Pinpoint the cell where the given text exists, returning its (X, Y) midpoint coordinate. 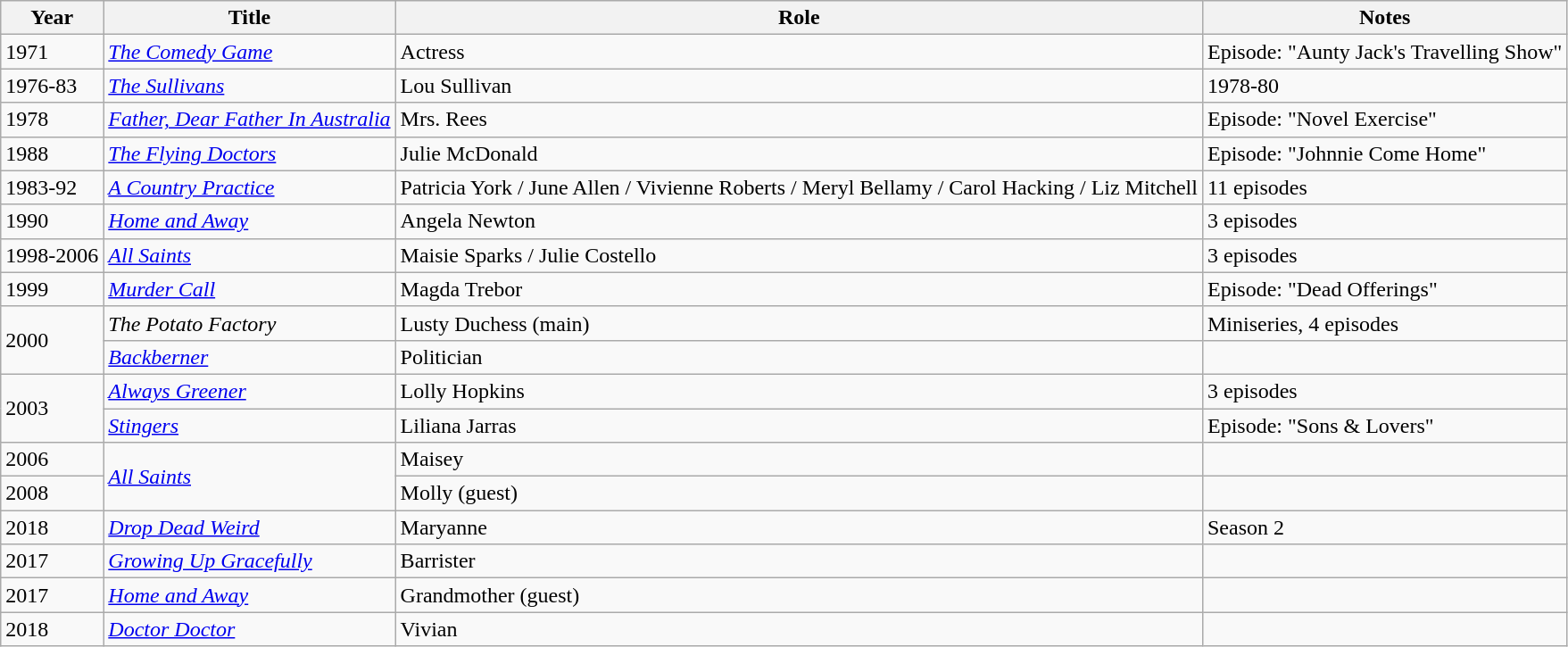
Lolly Hopkins (799, 391)
Maisie Sparks / Julie Costello (799, 255)
The Flying Doctors (250, 153)
Episode: "Johnnie Come Home" (1384, 153)
2008 (52, 494)
1978 (52, 120)
1998-2006 (52, 255)
A Country Practice (250, 187)
Always Greener (250, 391)
Doctor Doctor (250, 629)
The Sullivans (250, 86)
The Potato Factory (250, 323)
Angela Newton (799, 221)
Notes (1384, 18)
1971 (52, 52)
Lusty Duchess (main) (799, 323)
Molly (guest) (799, 494)
1983-92 (52, 187)
Grandmother (guest) (799, 595)
Growing Up Gracefully (250, 561)
Episode: "Novel Exercise" (1384, 120)
1976-83 (52, 86)
2003 (52, 408)
Politician (799, 357)
1990 (52, 221)
1978-80 (1384, 86)
Maryanne (799, 527)
Season 2 (1384, 527)
2000 (52, 340)
Stingers (250, 426)
Drop Dead Weird (250, 527)
Barrister (799, 561)
Liliana Jarras (799, 426)
Actress (799, 52)
Magda Trebor (799, 289)
Vivian (799, 629)
11 episodes (1384, 187)
Episode: "Sons & Lovers" (1384, 426)
Year (52, 18)
The Comedy Game (250, 52)
Role (799, 18)
1988 (52, 153)
Episode: "Dead Offerings" (1384, 289)
Mrs. Rees (799, 120)
1999 (52, 289)
Title (250, 18)
Julie McDonald (799, 153)
2006 (52, 460)
Lou Sullivan (799, 86)
Episode: "Aunty Jack's Travelling Show" (1384, 52)
Maisey (799, 460)
Murder Call (250, 289)
Backberner (250, 357)
Father, Dear Father In Australia (250, 120)
Patricia York / June Allen / Vivienne Roberts / Meryl Bellamy / Carol Hacking / Liz Mitchell (799, 187)
Miniseries, 4 episodes (1384, 323)
